Return [x, y] of the center of cell containing provided text 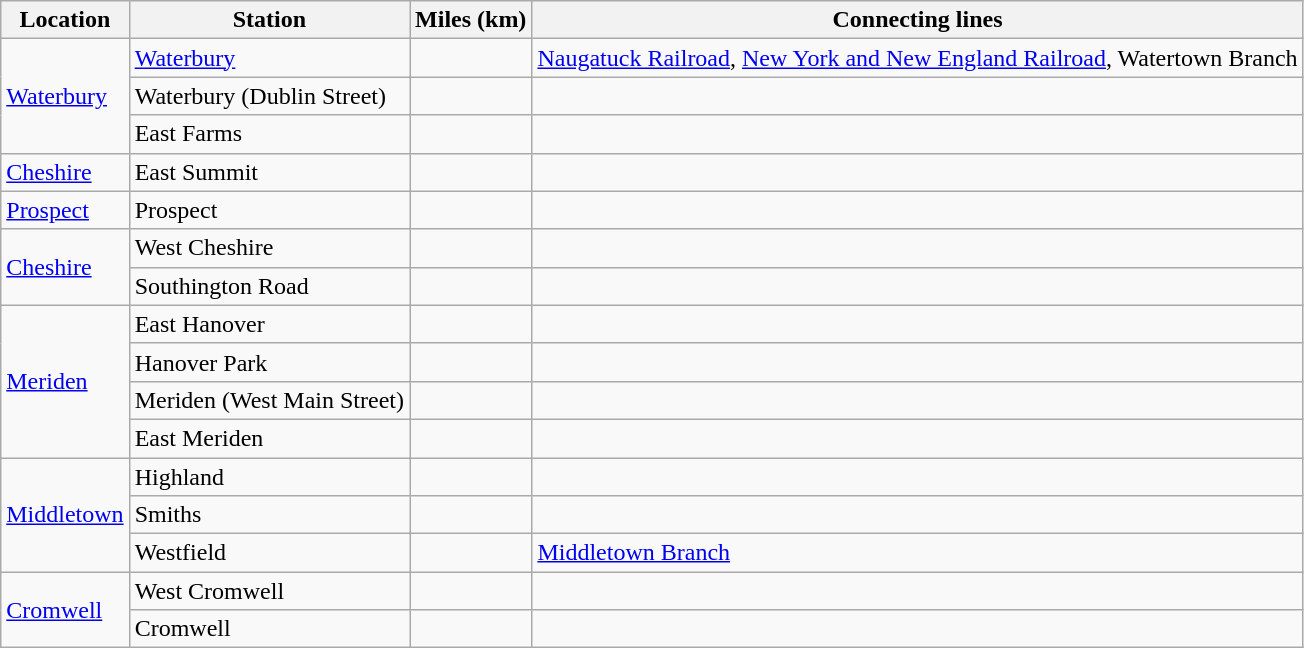
East Meriden [269, 438]
West Cheshire [269, 248]
Waterbury (Dublin Street) [269, 96]
Westfield [269, 553]
West Cromwell [269, 591]
Station [269, 20]
Meriden (West Main Street) [269, 400]
Connecting lines [918, 20]
Middletown [65, 515]
Miles (km) [471, 20]
Meriden [65, 381]
Middletown Branch [918, 553]
Location [65, 20]
Smiths [269, 515]
Southington Road [269, 286]
Hanover Park [269, 362]
Naugatuck Railroad, New York and New England Railroad, Watertown Branch [918, 58]
East Farms [269, 134]
East Hanover [269, 324]
East Summit [269, 172]
Highland [269, 477]
